Locate the cell with the specified text and output its [X, Y] center coordinate. 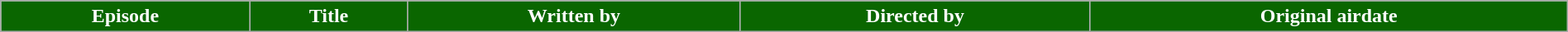
Title [329, 16]
Directed by [915, 16]
Written by [574, 16]
Original airdate [1328, 16]
Episode [126, 16]
